Find where the given text appears and provide that cell's center as (X, Y) coordinate. 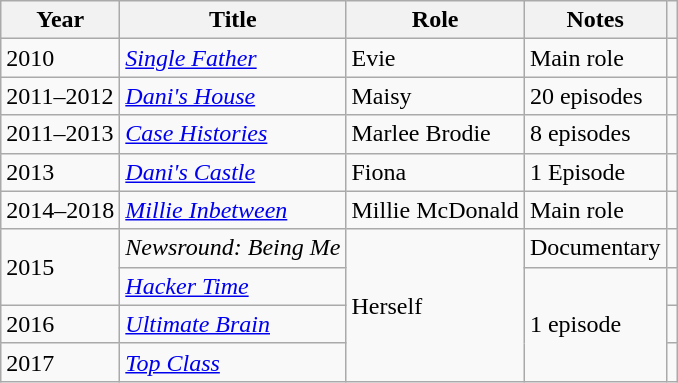
2015 (60, 267)
Evie (435, 58)
Millie Inbetween (233, 210)
2017 (60, 362)
Newsround: Being Me (233, 248)
Single Father (233, 58)
2011–2013 (60, 134)
2011–2012 (60, 96)
Year (60, 20)
Herself (435, 305)
2014–2018 (60, 210)
Notes (595, 20)
Documentary (595, 248)
Dani's House (233, 96)
2013 (60, 172)
Maisy (435, 96)
Title (233, 20)
Marlee Brodie (435, 134)
Ultimate Brain (233, 324)
8 episodes (595, 134)
Dani's Castle (233, 172)
Millie McDonald (435, 210)
Top Class (233, 362)
Role (435, 20)
Fiona (435, 172)
1 episode (595, 324)
20 episodes (595, 96)
Hacker Time (233, 286)
2016 (60, 324)
2010 (60, 58)
Case Histories (233, 134)
1 Episode (595, 172)
